Capture the cell that displays the provided text and extract its [X, Y] central coordinate. 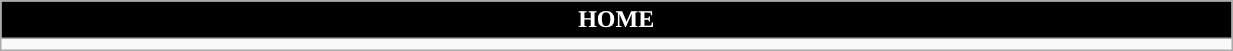
HOME [616, 20]
